Capture the cell that displays the provided text and extract its (X, Y) central coordinate. 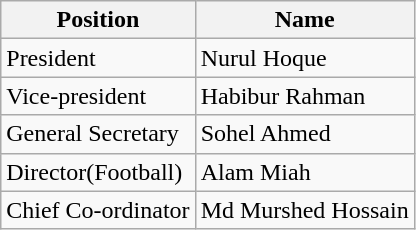
Vice-president (98, 96)
Nurul Hoque (304, 58)
Chief Co-ordinator (98, 210)
General Secretary (98, 134)
Director(Football) (98, 172)
Name (304, 20)
Md Murshed Hossain (304, 210)
Sohel Ahmed (304, 134)
Habibur Rahman (304, 96)
Alam Miah (304, 172)
President (98, 58)
Position (98, 20)
